Determine the [X, Y] coordinate at the center of the cell enclosing the given text.  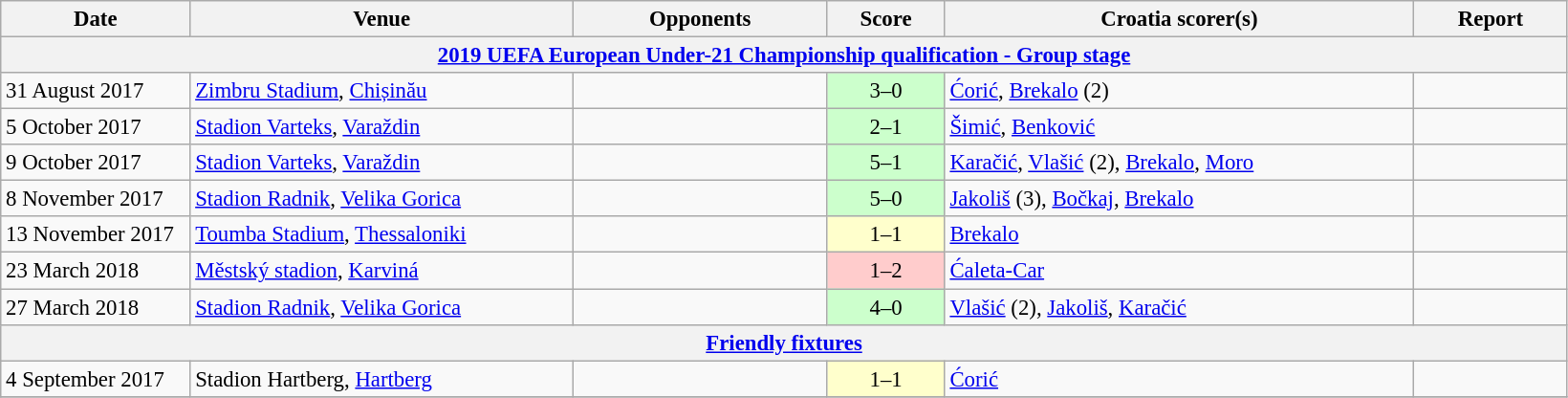
Stadion Hartberg, Hartberg [382, 379]
Šimić, Benković [1180, 127]
Karačić, Vlašić (2), Brekalo, Moro [1180, 163]
Brekalo [1180, 234]
3–0 [885, 91]
Date [96, 19]
1–2 [885, 271]
Ćaleta-Car [1180, 271]
5–0 [885, 199]
Opponents [700, 19]
5 October 2017 [96, 127]
9 October 2017 [96, 163]
Friendly fixtures [784, 343]
2019 UEFA European Under-21 Championship qualification - Group stage [784, 55]
Ćorić [1180, 379]
2–1 [885, 127]
Vlašić (2), Jakoliš, Karačić [1180, 307]
4 September 2017 [96, 379]
Zimbru Stadium, Chișinău [382, 91]
5–1 [885, 163]
Jakoliš (3), Bočkaj, Brekalo [1180, 199]
13 November 2017 [96, 234]
8 November 2017 [96, 199]
Ćorić, Brekalo (2) [1180, 91]
4–0 [885, 307]
31 August 2017 [96, 91]
Venue [382, 19]
Městský stadion, Karviná [382, 271]
Croatia scorer(s) [1180, 19]
Score [885, 19]
27 March 2018 [96, 307]
Report [1492, 19]
23 March 2018 [96, 271]
Toumba Stadium, Thessaloniki [382, 234]
